Capture the cell that displays the provided text and extract its [x, y] central coordinate. 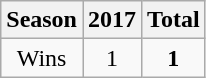
2017 [112, 20]
Season [42, 20]
Wins [42, 58]
Total [174, 20]
